For the text-containing cell, return its midpoint in [x, y] coordinate format. 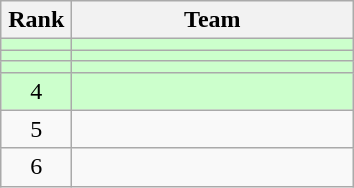
Rank [36, 20]
6 [36, 167]
5 [36, 129]
Team [212, 20]
4 [36, 91]
